Determine the [X, Y] coordinate at the center of the cell enclosing the given text.  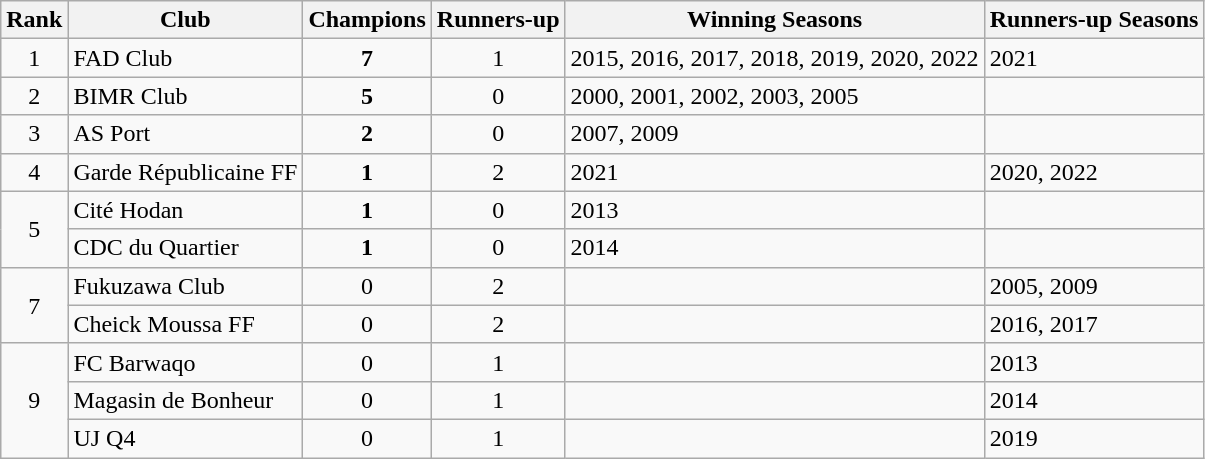
Runners-up [498, 20]
AS Port [186, 134]
Fukuzawa Club [186, 286]
2015, 2016, 2017, 2018, 2019, 2020, 2022 [774, 58]
Rank [34, 20]
3 [34, 134]
Cheick Moussa FF [186, 324]
4 [34, 172]
Garde Républicaine FF [186, 172]
2005, 2009 [1094, 286]
2016, 2017 [1094, 324]
Champions [367, 20]
Winning Seasons [774, 20]
2000, 2001, 2002, 2003, 2005 [774, 96]
9 [34, 400]
Club [186, 20]
2007, 2009 [774, 134]
2019 [1094, 438]
CDC du Quartier [186, 248]
Magasin de Bonheur [186, 400]
BIMR Club [186, 96]
FC Barwaqo [186, 362]
UJ Q4 [186, 438]
Runners-up Seasons [1094, 20]
2020, 2022 [1094, 172]
Cité Hodan [186, 210]
FAD Club [186, 58]
